Return the [x, y] coordinate for the center point of the cell that contains the specified text.  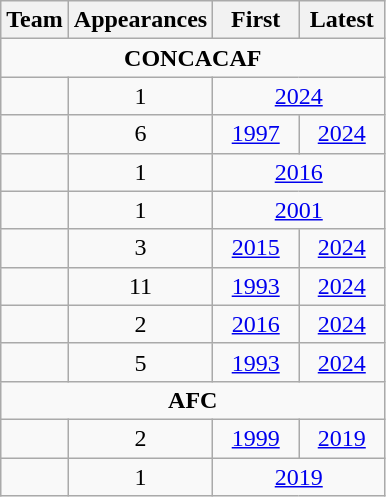
AFC [193, 400]
1999 [256, 438]
Latest [342, 20]
Team [35, 20]
11 [140, 286]
3 [140, 248]
First [256, 20]
5 [140, 362]
2001 [299, 210]
1997 [256, 134]
Appearances [140, 20]
6 [140, 134]
CONCACAF [193, 58]
2015 [256, 248]
